Return [x, y] of the center of cell containing provided text 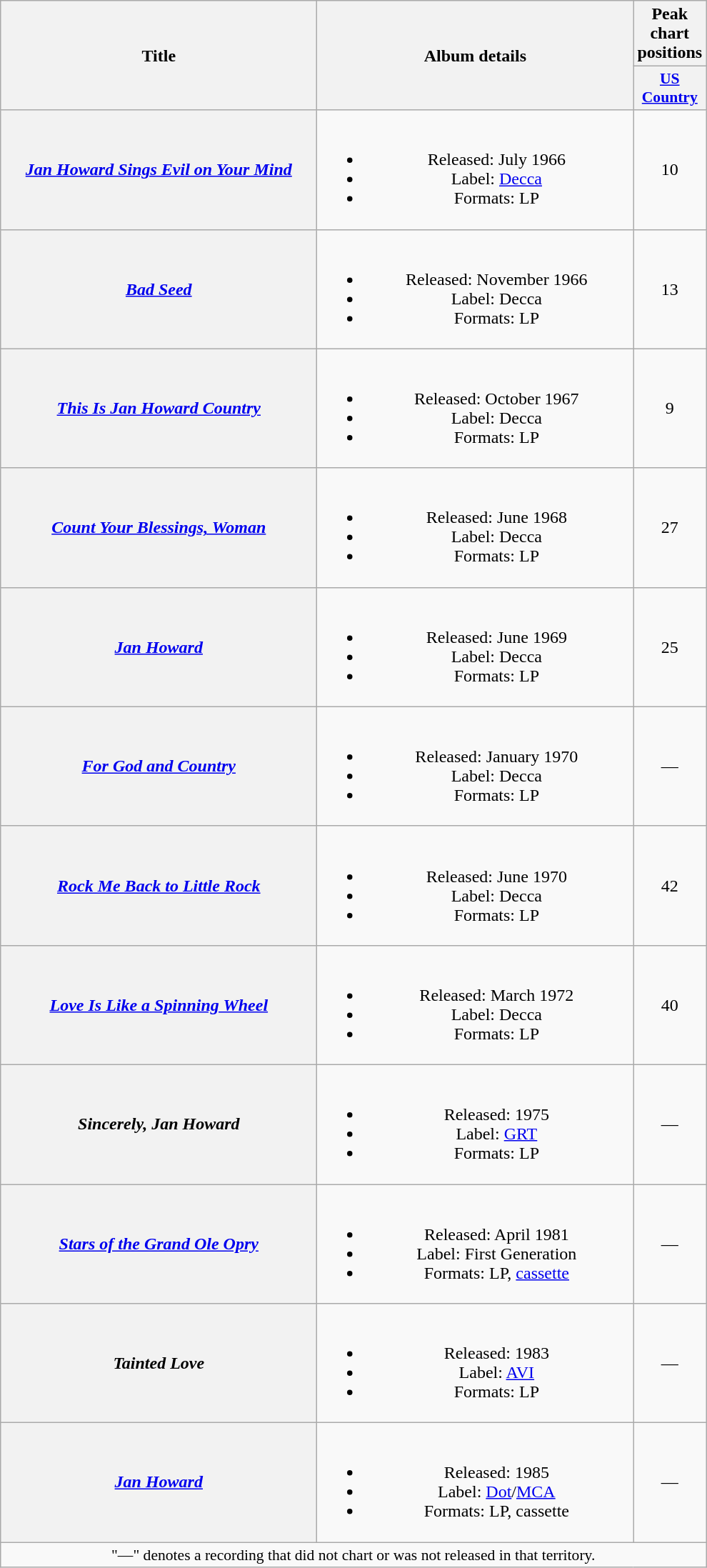
Released: 1985Label: Dot/MCAFormats: LP, cassette [476, 1483]
"—" denotes a recording that did not chart or was not released in that territory. [353, 1555]
Released: 1975Label: GRTFormats: LP [476, 1124]
25 [670, 647]
Tainted Love [159, 1363]
Bad Seed [159, 289]
Rock Me Back to Little Rock [159, 886]
Stars of the Grand Ole Opry [159, 1244]
Peakchartpositions [670, 34]
Sincerely, Jan Howard [159, 1124]
For God and Country [159, 766]
Released: April 1981Label: First GenerationFormats: LP, cassette [476, 1244]
Released: October 1967Label: DeccaFormats: LP [476, 409]
Album details [476, 56]
Released: June 1969Label: DeccaFormats: LP [476, 647]
13 [670, 289]
42 [670, 886]
9 [670, 409]
Released: July 1966Label: DeccaFormats: LP [476, 170]
10 [670, 170]
Released: June 1968Label: DeccaFormats: LP [476, 527]
27 [670, 527]
40 [670, 1004]
Released: 1983Label: AVIFormats: LP [476, 1363]
Love Is Like a Spinning Wheel [159, 1004]
Jan Howard Sings Evil on Your Mind [159, 170]
This Is Jan Howard Country [159, 409]
Released: January 1970Label: DeccaFormats: LP [476, 766]
Count Your Blessings, Woman [159, 527]
Released: June 1970Label: DeccaFormats: LP [476, 886]
Released: March 1972Label: DeccaFormats: LP [476, 1004]
Title [159, 56]
USCountry [670, 89]
Released: November 1966Label: DeccaFormats: LP [476, 289]
